From the cell containing the given text, extract its center point as (x, y) coordinate. 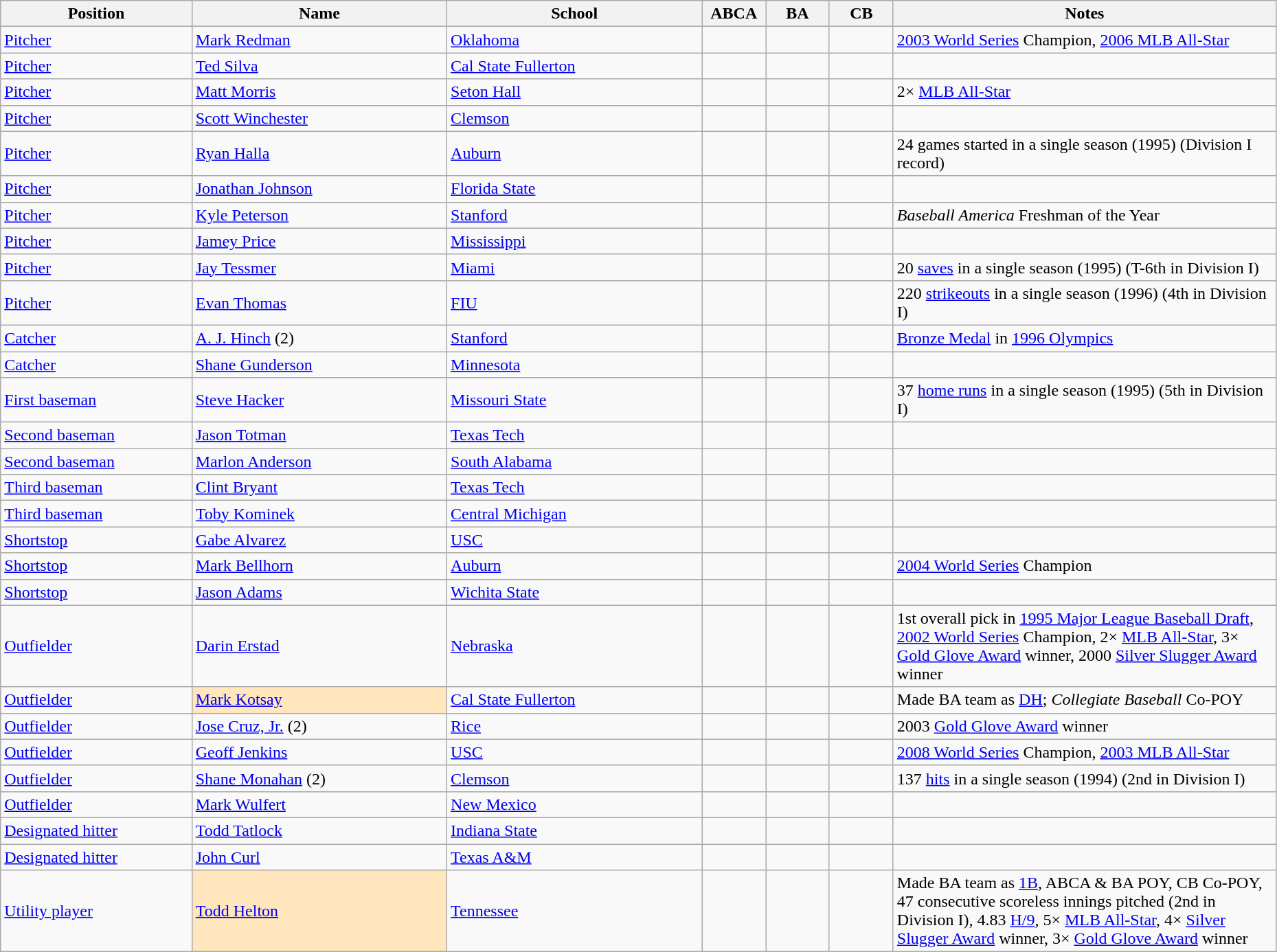
John Curl (319, 857)
Mark Bellhorn (319, 566)
Scott Winchester (319, 118)
Todd Tatlock (319, 830)
220 strikeouts in a single season (1996) (4th in Division I) (1084, 302)
First baseman (96, 400)
Steve Hacker (319, 400)
24 games started in a single season (1995) (Division I record) (1084, 154)
20 saves in a single season (1995) (T-6th in Division I) (1084, 267)
Evan Thomas (319, 302)
Jamey Price (319, 241)
Position (96, 14)
Bronze Medal in 1996 Olympics (1084, 338)
Notes (1084, 14)
Clint Bryant (319, 488)
Wichita State (574, 592)
Indiana State (574, 830)
CB (861, 14)
Name (319, 14)
School (574, 14)
Gabe Alvarez (319, 540)
ABCA (734, 14)
Matt Morris (319, 92)
Ryan Halla (319, 154)
Mississippi (574, 241)
Jonathan Johnson (319, 189)
2008 World Series Champion, 2003 MLB All-Star (1084, 752)
Toby Kominek (319, 514)
Oklahoma (574, 40)
Jose Cruz, Jr. (2) (319, 726)
2003 World Series Champion, 2006 MLB All-Star (1084, 40)
Texas A&M (574, 857)
Todd Helton (319, 911)
A. J. Hinch (2) (319, 338)
Ted Silva (319, 66)
137 hits in a single season (1994) (2nd in Division I) (1084, 778)
Nebraska (574, 646)
Seton Hall (574, 92)
Mark Redman (319, 40)
Shane Gunderson (319, 365)
Mark Kotsay (319, 700)
Baseball America Freshman of the Year (1084, 215)
Kyle Peterson (319, 215)
Made BA team as DH; Collegiate Baseball Co-POY (1084, 700)
Mark Wulfert (319, 804)
FIU (574, 302)
Darin Erstad (319, 646)
2004 World Series Champion (1084, 566)
Shane Monahan (2) (319, 778)
2× MLB All-Star (1084, 92)
Geoff Jenkins (319, 752)
Tennessee (574, 911)
Missouri State (574, 400)
Marlon Anderson (319, 462)
Rice (574, 726)
BA (798, 14)
Miami (574, 267)
New Mexico (574, 804)
Florida State (574, 189)
37 home runs in a single season (1995) (5th in Division I) (1084, 400)
Jason Totman (319, 435)
2003 Gold Glove Award winner (1084, 726)
South Alabama (574, 462)
Minnesota (574, 365)
Jay Tessmer (319, 267)
Central Michigan (574, 514)
Utility player (96, 911)
Jason Adams (319, 592)
